Output the (x, y) coordinate of the center of the cell containing the given text.  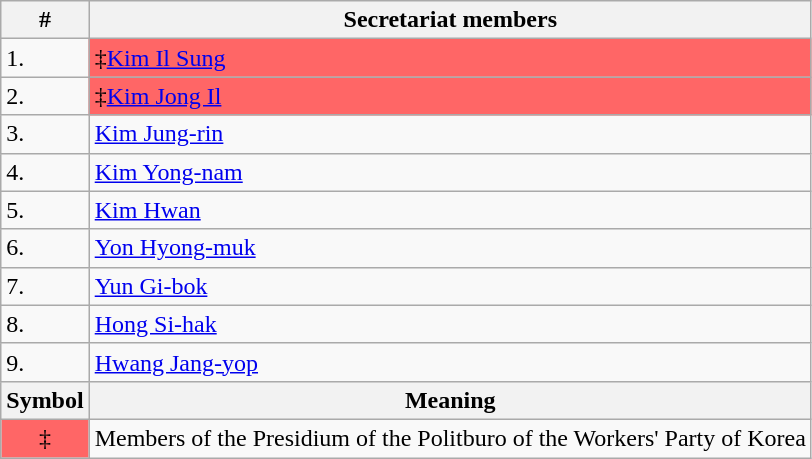
7. (45, 286)
1. (45, 58)
‡Kim Il Sung (450, 58)
2. (45, 96)
Members of the Presidium of the Politburo of the Workers' Party of Korea (450, 438)
8. (45, 324)
Secretariat members (450, 20)
Kim Hwan (450, 210)
‡Kim Jong Il (450, 96)
‡ (45, 438)
Hong Si-hak (450, 324)
Hwang Jang-yop (450, 362)
9. (45, 362)
# (45, 20)
5. (45, 210)
Kim Jung-rin (450, 134)
Meaning (450, 400)
Symbol (45, 400)
6. (45, 248)
Yun Gi-bok (450, 286)
4. (45, 172)
Kim Yong-nam (450, 172)
3. (45, 134)
Yon Hyong-muk (450, 248)
